Output the [X, Y] coordinate of the center of the cell containing the given text.  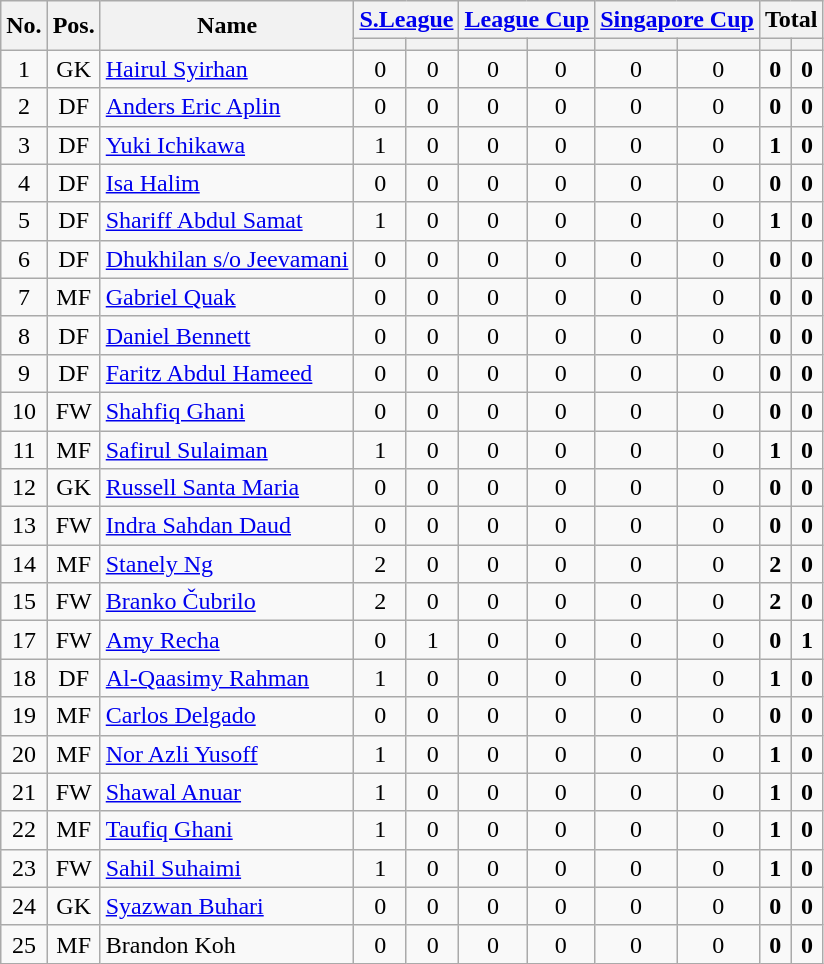
Shahfiq Ghani [227, 411]
Indra Sahdan Daud [227, 526]
Al-Qaasimy Rahman [227, 678]
12 [24, 488]
Dhukhilan s/o Jeevamani [227, 259]
11 [24, 449]
4 [24, 183]
Yuki Ichikawa [227, 145]
5 [24, 221]
Faritz Abdul Hameed [227, 373]
10 [24, 411]
Brandon Koh [227, 944]
League Cup [527, 20]
Shawal Anuar [227, 792]
20 [24, 754]
Pos. [74, 26]
17 [24, 640]
25 [24, 944]
22 [24, 830]
Sahil Suhaimi [227, 868]
No. [24, 26]
23 [24, 868]
3 [24, 145]
Syazwan Buhari [227, 906]
Name [227, 26]
Total [791, 20]
Stanely Ng [227, 564]
24 [24, 906]
Amy Recha [227, 640]
Safirul Sulaiman [227, 449]
Singapore Cup [678, 20]
Russell Santa Maria [227, 488]
14 [24, 564]
Taufiq Ghani [227, 830]
Nor Azli Yusoff [227, 754]
Gabriel Quak [227, 297]
Hairul Syirhan [227, 69]
6 [24, 259]
21 [24, 792]
13 [24, 526]
S.League [406, 20]
Carlos Delgado [227, 716]
Isa Halim [227, 183]
15 [24, 602]
18 [24, 678]
Branko Čubrilo [227, 602]
8 [24, 335]
9 [24, 373]
7 [24, 297]
Anders Eric Aplin [227, 107]
Daniel Bennett [227, 335]
19 [24, 716]
Shariff Abdul Samat [227, 221]
